Extract the (X, Y) coordinate from the center of the cell holding the provided text.  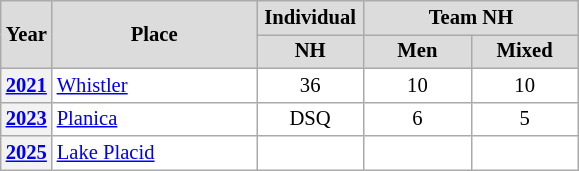
NH (310, 51)
Mixed (524, 51)
DSQ (310, 119)
Individual (310, 17)
2021 (26, 85)
Team NH (471, 17)
Whistler (154, 85)
36 (310, 85)
5 (524, 119)
2023 (26, 119)
Planica (154, 119)
Men (418, 51)
2025 (26, 153)
6 (418, 119)
Place (154, 34)
Lake Placid (154, 153)
Year (26, 34)
